Detect which cell encompasses the target text, then output its (x, y) center coordinate. 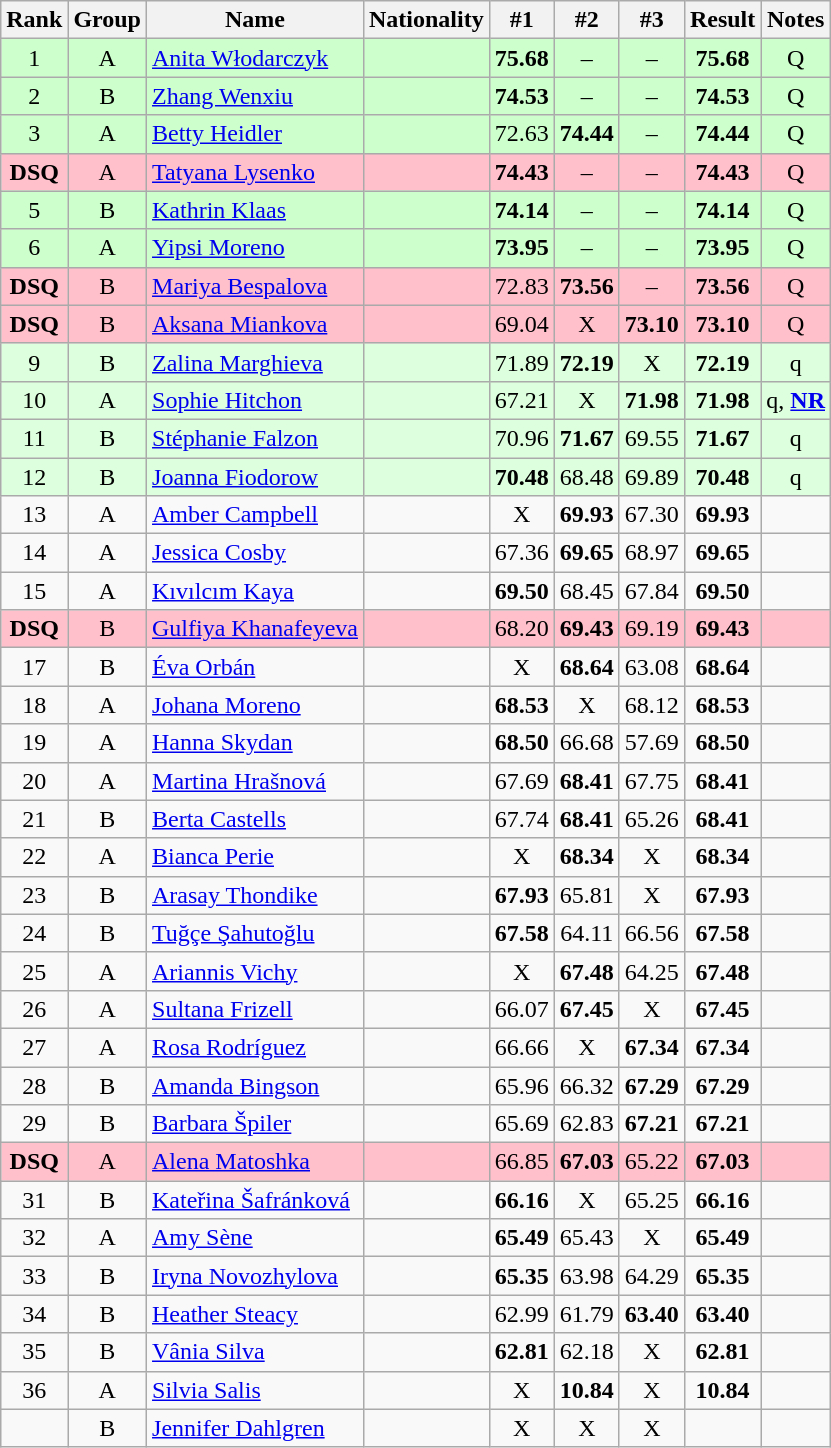
19 (34, 743)
Martina Hrašnová (256, 781)
67.75 (652, 781)
6 (34, 248)
66.07 (522, 1009)
67.74 (522, 819)
Sultana Frizell (256, 1009)
Stéphanie Falzon (256, 438)
Johana Moreno (256, 705)
Tuğçe Şahutoğlu (256, 933)
Tatyana Lysenko (256, 172)
Jessica Cosby (256, 553)
65.69 (522, 1124)
25 (34, 971)
68.20 (522, 629)
12 (34, 477)
Alena Matoshka (256, 1162)
Name (256, 20)
72.63 (522, 134)
#2 (586, 20)
Kathrin Klaas (256, 210)
69.19 (652, 629)
66.85 (522, 1162)
29 (34, 1124)
62.83 (586, 1124)
24 (34, 933)
64.29 (652, 1276)
65.26 (652, 819)
Nationality (426, 20)
Silvia Salis (256, 1390)
Betty Heidler (256, 134)
34 (34, 1314)
Jennifer Dahlgren (256, 1428)
13 (34, 515)
67.30 (652, 515)
21 (34, 819)
15 (34, 591)
72.83 (522, 286)
65.25 (652, 1200)
36 (34, 1390)
Sophie Hitchon (256, 400)
2 (34, 96)
Arasay Thondike (256, 895)
q, NR (796, 400)
Heather Steacy (256, 1314)
69.89 (652, 477)
70.96 (522, 438)
9 (34, 362)
65.96 (522, 1085)
Aksana Miankova (256, 324)
35 (34, 1352)
62.99 (522, 1314)
67.36 (522, 553)
Kıvılcım Kaya (256, 591)
66.56 (652, 933)
Zhang Wenxiu (256, 96)
#3 (652, 20)
71.89 (522, 362)
Berta Castells (256, 819)
18 (34, 705)
Iryna Novozhylova (256, 1276)
22 (34, 857)
Amanda Bingson (256, 1085)
#1 (522, 20)
32 (34, 1238)
61.79 (586, 1314)
Vânia Silva (256, 1352)
65.81 (586, 895)
Notes (796, 20)
Group (108, 20)
Gulfiya Khanafeyeva (256, 629)
69.55 (652, 438)
11 (34, 438)
68.45 (586, 591)
17 (34, 667)
31 (34, 1200)
67.69 (522, 781)
66.32 (586, 1085)
Hanna Skydan (256, 743)
26 (34, 1009)
Rank (34, 20)
57.69 (652, 743)
27 (34, 1047)
10 (34, 400)
68.48 (586, 477)
Éva Orbán (256, 667)
Joanna Fiodorow (256, 477)
Kateřina Šafránková (256, 1200)
Yipsi Moreno (256, 248)
66.66 (522, 1047)
Bianca Perie (256, 857)
64.25 (652, 971)
Ariannis Vichy (256, 971)
66.68 (586, 743)
69.04 (522, 324)
Rosa Rodríguez (256, 1047)
3 (34, 134)
Anita Włodarczyk (256, 58)
28 (34, 1085)
68.12 (652, 705)
Result (722, 20)
68.97 (652, 553)
65.43 (586, 1238)
20 (34, 781)
5 (34, 210)
23 (34, 895)
63.08 (652, 667)
63.98 (586, 1276)
62.18 (586, 1352)
64.11 (586, 933)
14 (34, 553)
1 (34, 58)
67.84 (652, 591)
65.22 (652, 1162)
Amy Sène (256, 1238)
Mariya Bespalova (256, 286)
Barbara Špiler (256, 1124)
Zalina Marghieva (256, 362)
Amber Campbell (256, 515)
33 (34, 1276)
